Pinpoint the cell where the given text exists, returning its [x, y] midpoint coordinate. 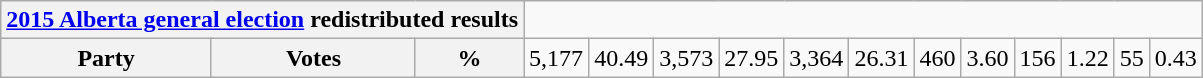
0.43 [1176, 58]
1.22 [1088, 58]
27.95 [752, 58]
55 [1132, 58]
26.31 [882, 58]
40.49 [622, 58]
3,573 [686, 58]
5,177 [556, 58]
Votes [313, 58]
156 [1038, 58]
Party [106, 58]
3,364 [816, 58]
% [469, 58]
3.60 [988, 58]
2015 Alberta general election redistributed results [262, 20]
460 [938, 58]
